Scan for the cell matching the given text and deliver its [X, Y] coordinate at center. 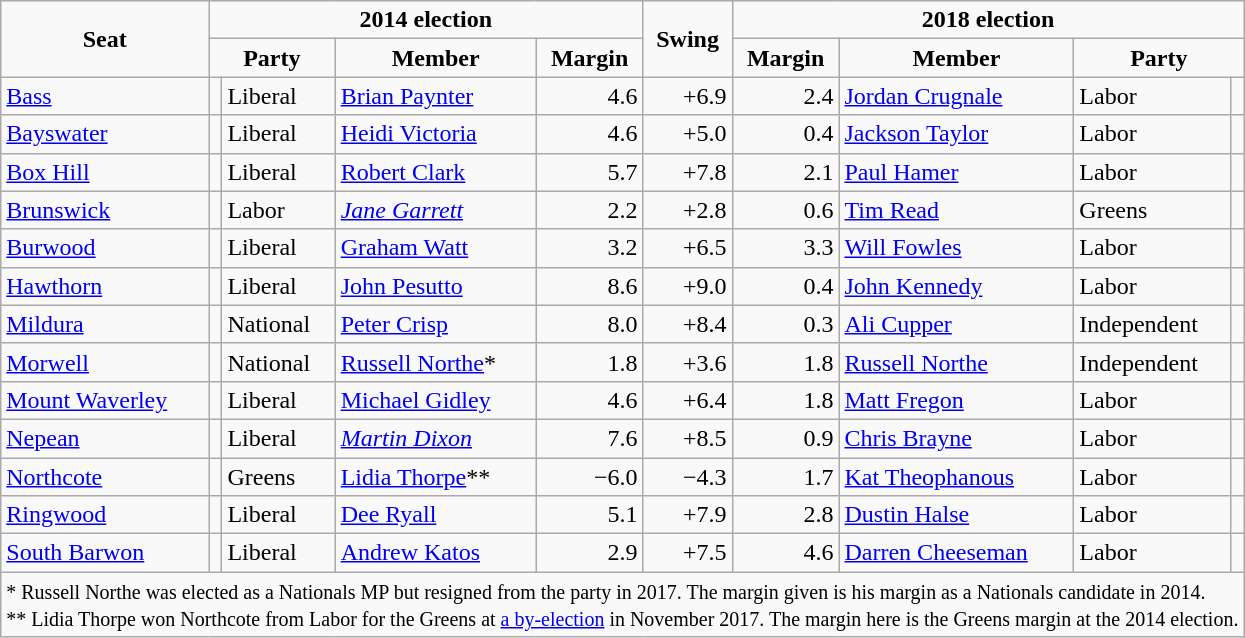
Russell Northe* [436, 362]
+3.6 [688, 362]
Andrew Katos [436, 553]
Morwell [105, 362]
Nepean [105, 438]
Matt Fregon [956, 400]
5.7 [590, 172]
Brunswick [105, 210]
−6.0 [590, 477]
2.8 [786, 515]
Brian Paynter [436, 96]
5.1 [590, 515]
+7.5 [688, 553]
8.0 [590, 324]
3.3 [786, 248]
0.3 [786, 324]
Michael Gidley [436, 400]
+7.8 [688, 172]
Chris Brayne [956, 438]
−4.3 [688, 477]
Russell Northe [956, 362]
Jane Garrett [436, 210]
Kat Theophanous [956, 477]
Mount Waverley [105, 400]
1.7 [786, 477]
7.6 [590, 438]
2.9 [590, 553]
Jackson Taylor [956, 134]
Box Hill [105, 172]
Dee Ryall [436, 515]
+8.4 [688, 324]
Hawthorn [105, 286]
0.6 [786, 210]
Graham Watt [436, 248]
Jordan Crugnale [956, 96]
Bass [105, 96]
Bayswater [105, 134]
2.1 [786, 172]
John Pesutto [436, 286]
Will Fowles [956, 248]
Martin Dixon [436, 438]
Mildura [105, 324]
2.2 [590, 210]
3.2 [590, 248]
Heidi Victoria [436, 134]
+5.0 [688, 134]
Robert Clark [436, 172]
+9.0 [688, 286]
+2.8 [688, 210]
Burwood [105, 248]
Dustin Halse [956, 515]
South Barwon [105, 553]
+6.4 [688, 400]
John Kennedy [956, 286]
+6.9 [688, 96]
Ali Cupper [956, 324]
+8.5 [688, 438]
Seat [105, 39]
Peter Crisp [436, 324]
Darren Cheeseman [956, 553]
2.4 [786, 96]
+7.9 [688, 515]
0.9 [786, 438]
+6.5 [688, 248]
Tim Read [956, 210]
2018 election [988, 20]
8.6 [590, 286]
Ringwood [105, 515]
Lidia Thorpe** [436, 477]
Northcote [105, 477]
Paul Hamer [956, 172]
2014 election [426, 20]
Swing [688, 39]
